Return (X, Y) of the center of cell containing provided text 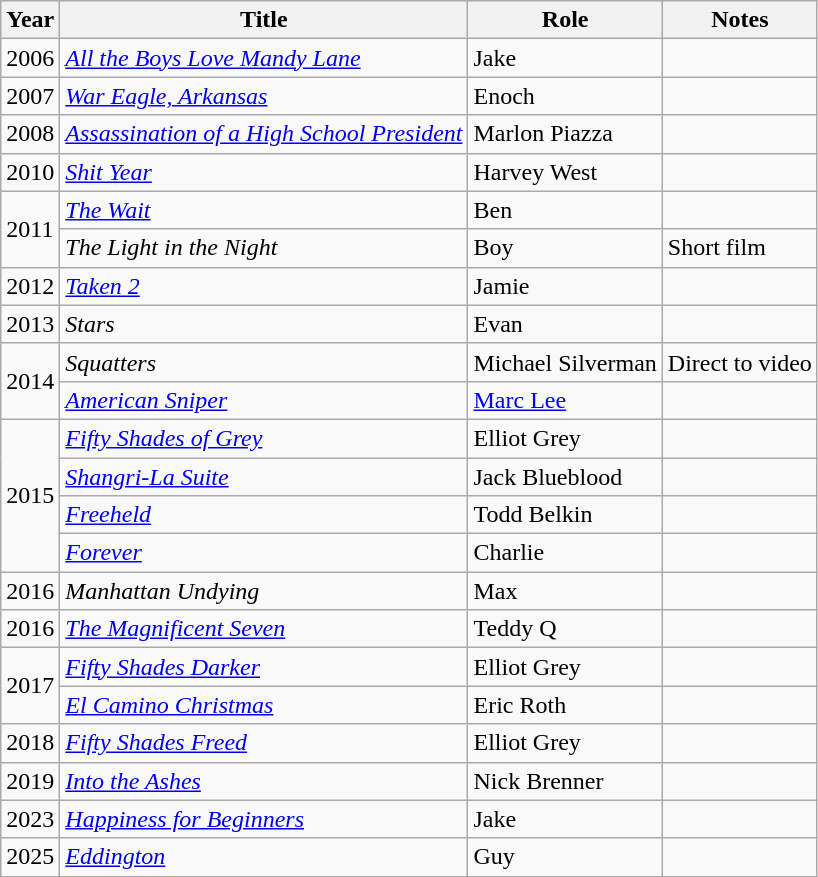
Charlie (565, 553)
2008 (30, 134)
Happiness for Beginners (264, 819)
Fifty Shades Freed (264, 743)
Michael Silverman (565, 362)
Ben (565, 210)
Notes (740, 20)
American Sniper (264, 400)
Todd Belkin (565, 515)
Jack Blueblood (565, 477)
Marc Lee (565, 400)
2007 (30, 96)
The Wait (264, 210)
The Light in the Night (264, 248)
2013 (30, 324)
Assassination of a High School President (264, 134)
Forever (264, 553)
Harvey West (565, 172)
Direct to video (740, 362)
The Magnificent Seven (264, 629)
Evan (565, 324)
2017 (30, 686)
Role (565, 20)
Guy (565, 857)
Fifty Shades of Grey (264, 438)
Taken 2 (264, 286)
War Eagle, Arkansas (264, 96)
2025 (30, 857)
Squatters (264, 362)
2010 (30, 172)
Freeheld (264, 515)
Nick Brenner (565, 781)
2015 (30, 495)
2011 (30, 229)
Into the Ashes (264, 781)
Boy (565, 248)
Marlon Piazza (565, 134)
Eric Roth (565, 705)
2014 (30, 381)
2018 (30, 743)
Max (565, 591)
Stars (264, 324)
Teddy Q (565, 629)
Eddington (264, 857)
Shangri-La Suite (264, 477)
Manhattan Undying (264, 591)
Enoch (565, 96)
Jamie (565, 286)
El Camino Christmas (264, 705)
2019 (30, 781)
Fifty Shades Darker (264, 667)
Short film (740, 248)
2006 (30, 58)
2023 (30, 819)
Title (264, 20)
All the Boys Love Mandy Lane (264, 58)
Year (30, 20)
2012 (30, 286)
Shit Year (264, 172)
